Determine the [x, y] coordinate at the center of the cell enclosing the given text.  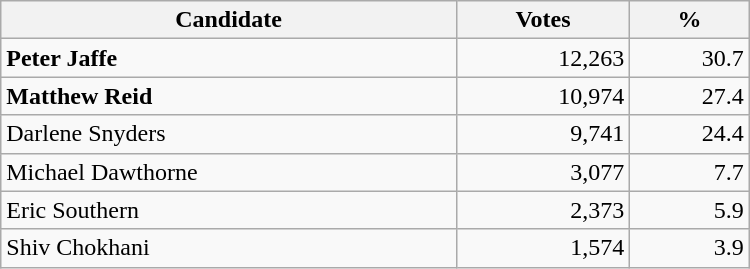
Eric Southern [229, 210]
Shiv Chokhani [229, 248]
Michael Dawthorne [229, 172]
5.9 [690, 210]
10,974 [542, 96]
Peter Jaffe [229, 58]
30.7 [690, 58]
Matthew Reid [229, 96]
3,077 [542, 172]
9,741 [542, 134]
3.9 [690, 248]
12,263 [542, 58]
2,373 [542, 210]
1,574 [542, 248]
Candidate [229, 20]
% [690, 20]
7.7 [690, 172]
24.4 [690, 134]
Darlene Snyders [229, 134]
Votes [542, 20]
27.4 [690, 96]
